Capture the cell that displays the provided text and extract its [x, y] central coordinate. 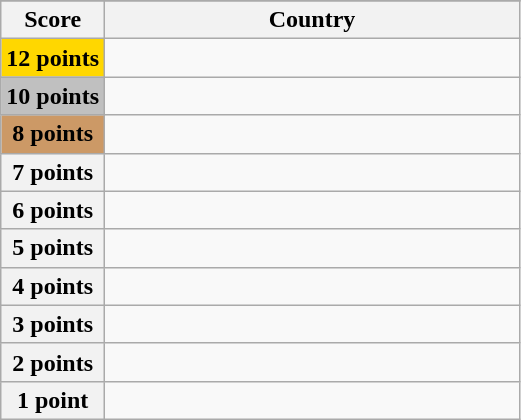
4 points [53, 286]
2 points [53, 362]
8 points [53, 134]
3 points [53, 324]
12 points [53, 58]
6 points [53, 210]
Score [53, 20]
1 point [53, 400]
10 points [53, 96]
7 points [53, 172]
5 points [53, 248]
Country [312, 20]
